From the cell containing the given text, extract its center point as [X, Y] coordinate. 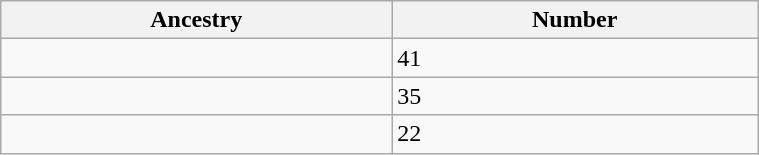
41 [575, 58]
22 [575, 134]
35 [575, 96]
Number [575, 20]
Ancestry [196, 20]
